From the cell containing the given text, extract its center point as (x, y) coordinate. 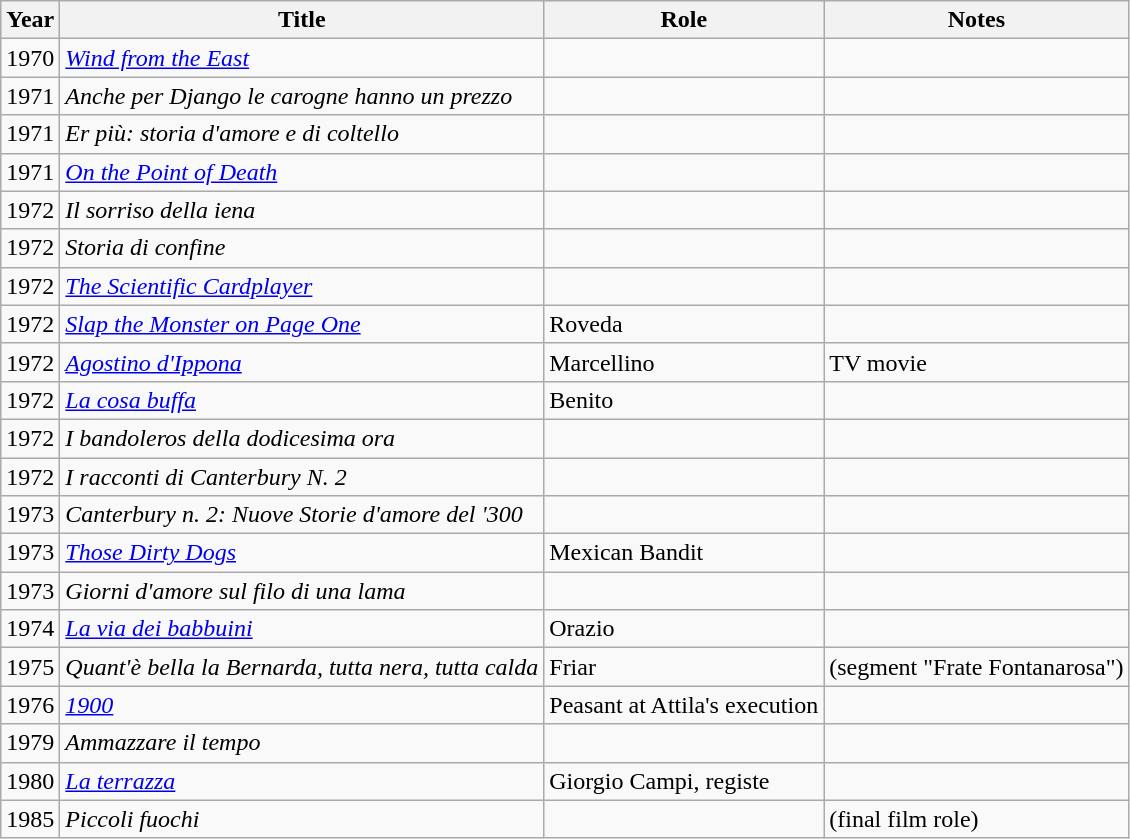
Orazio (684, 629)
Notes (976, 20)
Giorgio Campi, registe (684, 781)
La cosa buffa (302, 400)
Year (30, 20)
Peasant at Attila's execution (684, 705)
Benito (684, 400)
1974 (30, 629)
Roveda (684, 324)
Piccoli fuochi (302, 819)
1970 (30, 58)
Giorni d'amore sul filo di una lama (302, 591)
Ammazzare il tempo (302, 743)
(segment "Frate Fontanarosa") (976, 667)
Er più: storia d'amore e di coltello (302, 134)
Marcellino (684, 362)
Friar (684, 667)
I racconti di Canterbury N. 2 (302, 477)
Role (684, 20)
1979 (30, 743)
On the Point of Death (302, 172)
Il sorriso della iena (302, 210)
1900 (302, 705)
Anche per Django le carogne hanno un prezzo (302, 96)
Canterbury n. 2: Nuove Storie d'amore del '300 (302, 515)
Wind from the East (302, 58)
(final film role) (976, 819)
Storia di confine (302, 248)
1985 (30, 819)
Agostino d'Ippona (302, 362)
TV movie (976, 362)
1980 (30, 781)
The Scientific Cardplayer (302, 286)
La via dei babbuini (302, 629)
1976 (30, 705)
Mexican Bandit (684, 553)
Slap the Monster on Page One (302, 324)
La terrazza (302, 781)
Those Dirty Dogs (302, 553)
1975 (30, 667)
Quant'è bella la Bernarda, tutta nera, tutta calda (302, 667)
Title (302, 20)
I bandoleros della dodicesima ora (302, 438)
